Pinpoint the cell where the given text exists, returning its [x, y] midpoint coordinate. 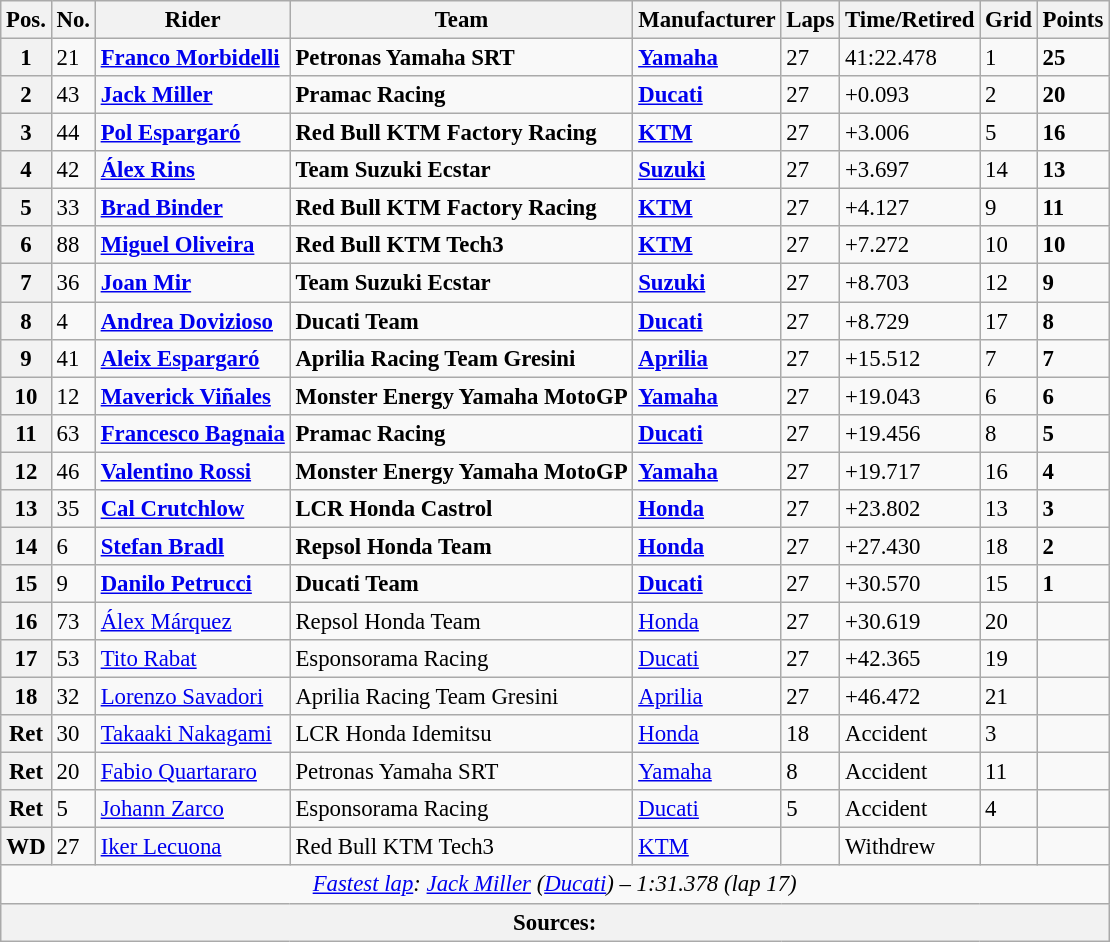
+19.717 [910, 471]
+42.365 [910, 659]
Valentino Rossi [192, 471]
WD [26, 847]
+30.619 [910, 621]
43 [73, 95]
41:22.478 [910, 58]
Points [1072, 20]
30 [73, 734]
Withdrew [910, 847]
Jack Miller [192, 95]
Álex Márquez [192, 621]
LCR Honda Idemitsu [462, 734]
Miguel Oliveira [192, 245]
Iker Lecuona [192, 847]
+46.472 [910, 697]
Fastest lap: Jack Miller (Ducati) – 1:31.378 (lap 17) [555, 885]
53 [73, 659]
LCR Honda Castrol [462, 509]
Francesco Bagnaia [192, 433]
Maverick Viñales [192, 396]
Fabio Quartararo [192, 772]
88 [73, 245]
Team [462, 20]
Brad Binder [192, 208]
Cal Crutchlow [192, 509]
Joan Mir [192, 283]
+19.043 [910, 396]
Takaaki Nakagami [192, 734]
+27.430 [910, 546]
+4.127 [910, 208]
No. [73, 20]
36 [73, 283]
25 [1072, 58]
Tito Rabat [192, 659]
35 [73, 509]
32 [73, 697]
+23.802 [910, 509]
46 [73, 471]
Lorenzo Savadori [192, 697]
44 [73, 133]
+30.570 [910, 584]
+0.093 [910, 95]
Rider [192, 20]
Stefan Bradl [192, 546]
Grid [1008, 20]
+15.512 [910, 358]
73 [73, 621]
63 [73, 433]
Laps [810, 20]
33 [73, 208]
+8.703 [910, 283]
+3.006 [910, 133]
+7.272 [910, 245]
Johann Zarco [192, 809]
Pol Espargaró [192, 133]
41 [73, 358]
Danilo Petrucci [192, 584]
Manufacturer [707, 20]
+19.456 [910, 433]
19 [1008, 659]
Aleix Espargaró [192, 358]
Pos. [26, 20]
+8.729 [910, 321]
Andrea Dovizioso [192, 321]
+3.697 [910, 170]
Time/Retired [910, 20]
Álex Rins [192, 170]
42 [73, 170]
Sources: [555, 922]
Franco Morbidelli [192, 58]
